Search for the cell housing the specified text and yield its (X, Y) center coordinate. 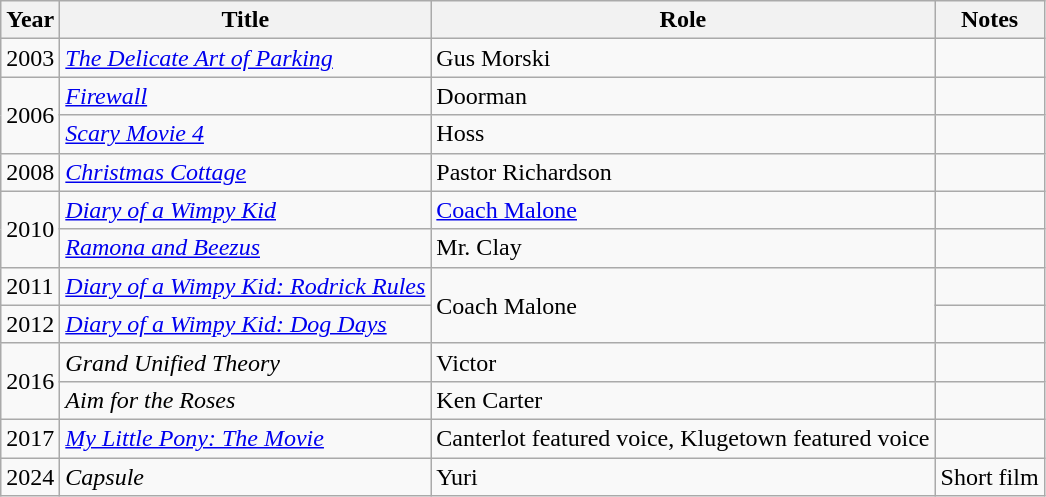
2010 (30, 229)
2008 (30, 172)
Diary of a Wimpy Kid: Rodrick Rules (246, 286)
2012 (30, 324)
Capsule (246, 477)
Ramona and Beezus (246, 248)
2017 (30, 438)
Ken Carter (683, 400)
Short film (990, 477)
2003 (30, 58)
Canterlot featured voice, Klugetown featured voice (683, 438)
Notes (990, 20)
My Little Pony: The Movie (246, 438)
Diary of a Wimpy Kid: Dog Days (246, 324)
Hoss (683, 134)
Aim for the Roses (246, 400)
Pastor Richardson (683, 172)
Mr. Clay (683, 248)
The Delicate Art of Parking (246, 58)
2011 (30, 286)
Grand Unified Theory (246, 362)
Christmas Cottage (246, 172)
Gus Morski (683, 58)
2006 (30, 115)
Title (246, 20)
Scary Movie 4 (246, 134)
Role (683, 20)
Doorman (683, 96)
Yuri (683, 477)
Diary of a Wimpy Kid (246, 210)
2024 (30, 477)
2016 (30, 381)
Firewall (246, 96)
Year (30, 20)
Victor (683, 362)
